Detect which cell encompasses the target text, then output its [X, Y] center coordinate. 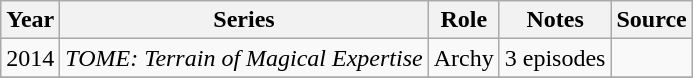
Notes [555, 20]
Archy [464, 58]
Source [652, 20]
Series [244, 20]
Year [30, 20]
2014 [30, 58]
3 episodes [555, 58]
TOME: Terrain of Magical Expertise [244, 58]
Role [464, 20]
